Find where the given text appears and provide that cell's center as [x, y] coordinate. 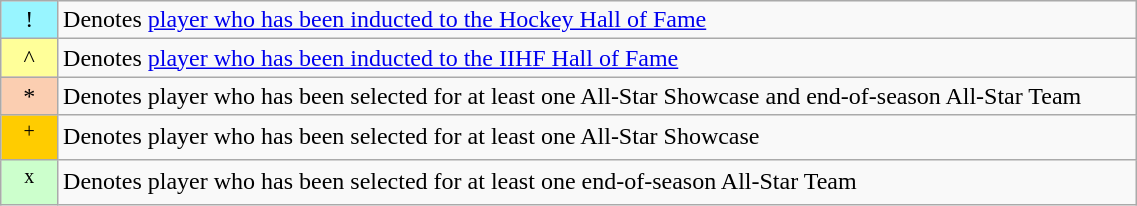
Denotes player who has been inducted to the Hockey Hall of Fame [598, 20]
Denotes player who has been selected for at least one All-Star Showcase [598, 138]
+ [30, 138]
Denotes player who has been selected for at least one All-Star Showcase and end-of-season All-Star Team [598, 96]
Denotes player who has been selected for at least one end-of-season All-Star Team [598, 182]
^ [30, 58]
Denotes player who has been inducted to the IIHF Hall of Fame [598, 58]
* [30, 96]
! [30, 20]
x [30, 182]
